Output the (X, Y) coordinate of the center of the cell containing the given text.  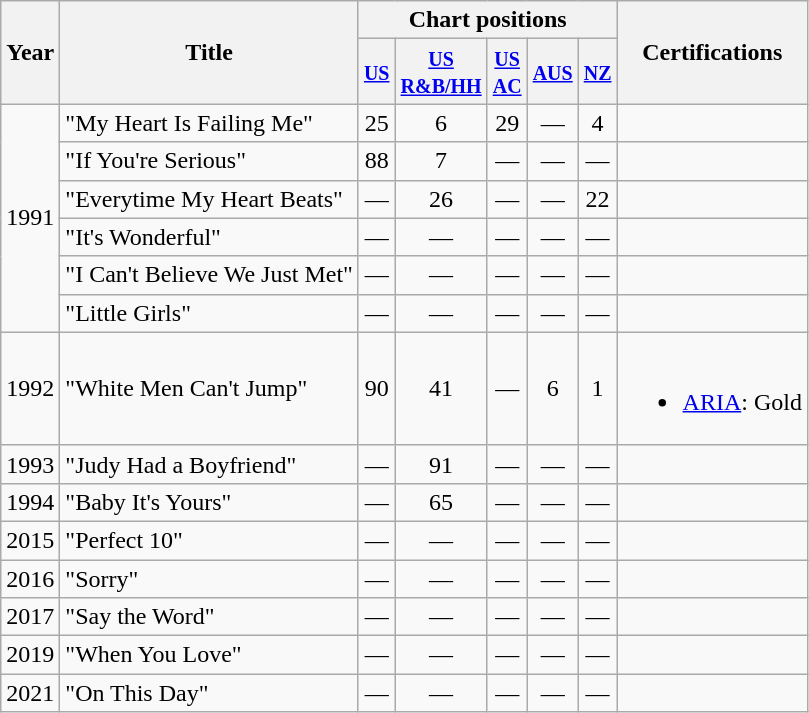
1 (598, 388)
NZ (598, 72)
2015 (30, 540)
USAC (507, 72)
"Everytime My Heart Beats" (210, 199)
"Baby It's Yours" (210, 502)
91 (441, 464)
"If You're Serious" (210, 161)
65 (441, 502)
2017 (30, 617)
1993 (30, 464)
Year (30, 52)
4 (598, 123)
22 (598, 199)
2019 (30, 655)
"Judy Had a Boyfriend" (210, 464)
29 (507, 123)
ARIA: Gold (712, 388)
25 (376, 123)
"Say the Word" (210, 617)
2016 (30, 579)
"Little Girls" (210, 313)
"Perfect 10" (210, 540)
1992 (30, 388)
"White Men Can't Jump" (210, 388)
"Sorry" (210, 579)
88 (376, 161)
"I Can't Believe We Just Met" (210, 275)
1994 (30, 502)
AUS (552, 72)
"My Heart Is Failing Me" (210, 123)
90 (376, 388)
USR&B/HH (441, 72)
"It's Wonderful" (210, 237)
2021 (30, 693)
41 (441, 388)
"When You Love" (210, 655)
7 (441, 161)
Chart positions (488, 20)
Title (210, 52)
1991 (30, 218)
Certifications (712, 52)
26 (441, 199)
"On This Day" (210, 693)
US (376, 72)
